Return the [x, y] coordinate for the center point of the cell that contains the specified text.  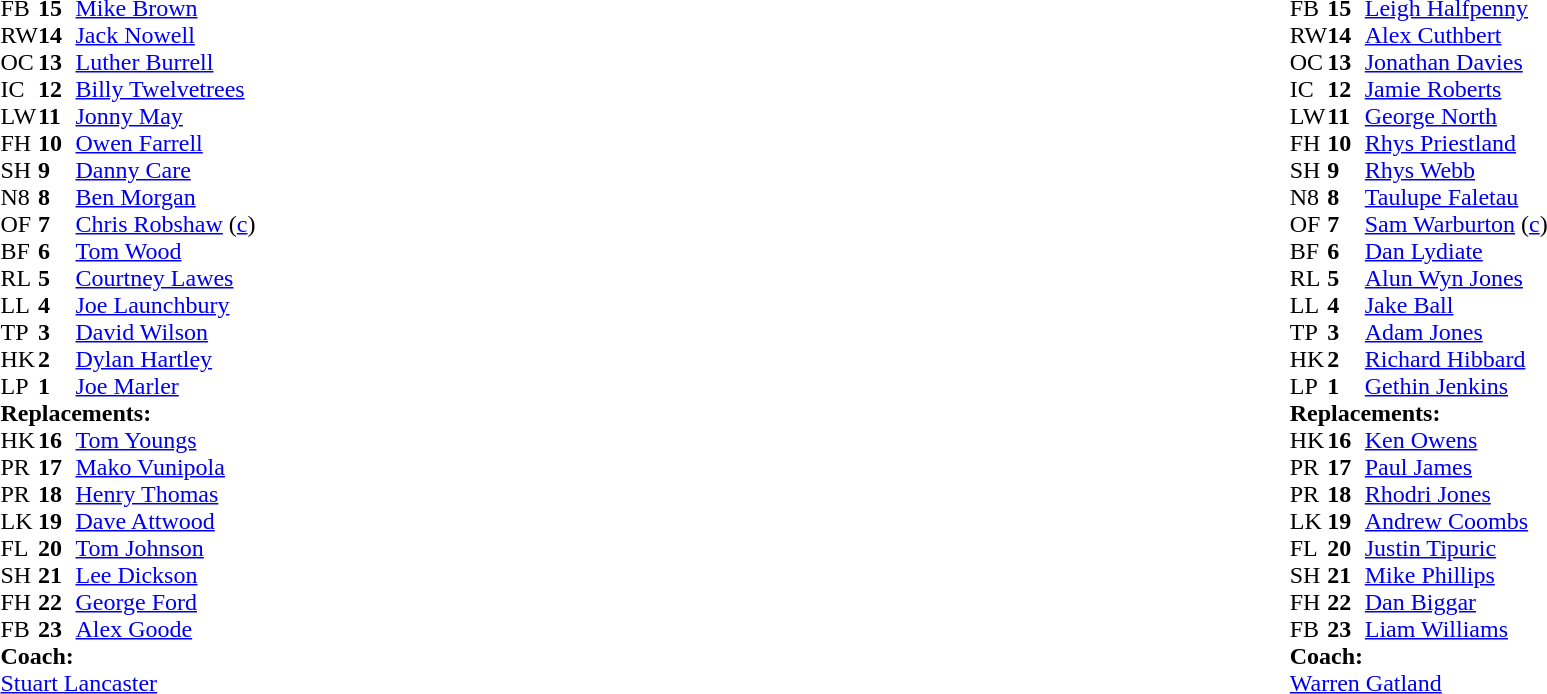
Danny Care [166, 170]
Mako Vunipola [166, 468]
Joe Launchbury [166, 306]
Jonny May [166, 116]
Dave Attwood [166, 522]
Alex Goode [166, 630]
Chris Robshaw (c) [166, 224]
Joe Marler [166, 386]
Dylan Hartley [166, 360]
Billy Twelvetrees [166, 90]
Lee Dickson [166, 576]
Tom Youngs [166, 440]
Tom Wood [166, 252]
Coach: [128, 656]
Tom Johnson [166, 548]
Henry Thomas [166, 494]
David Wilson [166, 332]
Jack Nowell [166, 36]
Owen Farrell [166, 144]
Luther Burrell [166, 62]
Ben Morgan [166, 198]
Replacements: [128, 414]
George Ford [166, 602]
Courtney Lawes [166, 278]
